Determine the [x, y] coordinate at the center of the cell enclosing the given text.  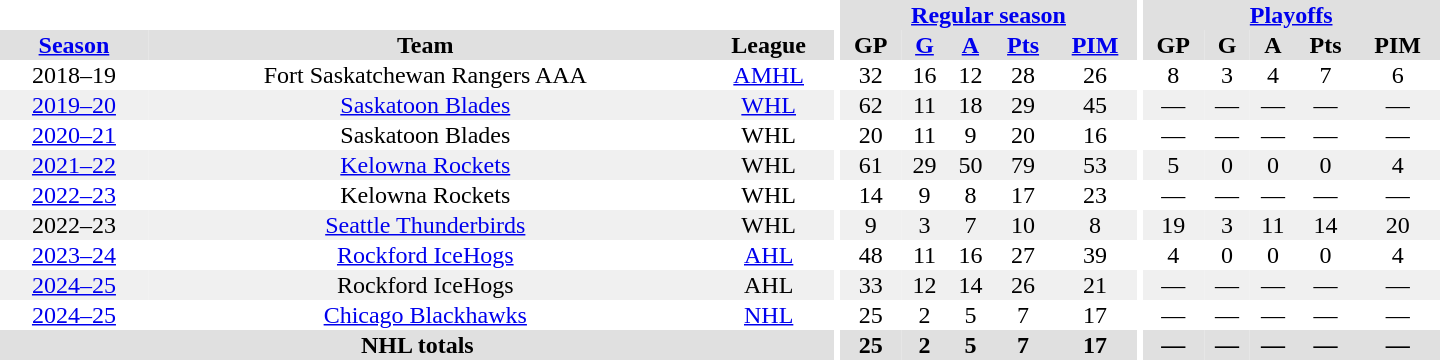
10 [1022, 225]
19 [1173, 225]
2018–19 [74, 75]
Season [74, 45]
Seattle Thunderbirds [426, 225]
6 [1398, 75]
2021–22 [74, 165]
AMHL [769, 75]
Fort Saskatchewan Rangers AAA [426, 75]
Chicago Blackhawks [426, 315]
27 [1022, 255]
33 [871, 285]
NHL [769, 315]
2023–24 [74, 255]
53 [1095, 165]
61 [871, 165]
21 [1095, 285]
62 [871, 105]
48 [871, 255]
23 [1095, 195]
League [769, 45]
Playoffs [1291, 15]
Team [426, 45]
45 [1095, 105]
18 [970, 105]
28 [1022, 75]
79 [1022, 165]
2020–21 [74, 135]
2019–20 [74, 105]
50 [970, 165]
39 [1095, 255]
32 [871, 75]
Regular season [988, 15]
NHL totals [418, 345]
